Determine the [x, y] coordinate at the center of the cell enclosing the given text.  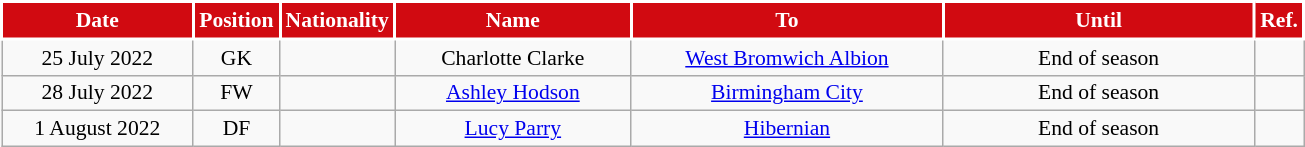
Position [236, 20]
Charlotte Clarke [514, 57]
To [787, 20]
Until [1099, 20]
Ref. [1278, 20]
Ashley Hodson [514, 93]
1 August 2022 [98, 129]
West Bromwich Albion [787, 57]
DF [236, 129]
Hibernian [787, 129]
Nationality [338, 20]
Lucy Parry [514, 129]
Date [98, 20]
FW [236, 93]
25 July 2022 [98, 57]
Name [514, 20]
Birmingham City [787, 93]
GK [236, 57]
28 July 2022 [98, 93]
